Provide the [X, Y] coordinate of the cell's center where the given text is located.  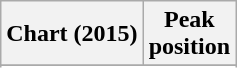
Peakposition [189, 34]
Chart (2015) [72, 34]
